Determine the (X, Y) coordinate at the center of the cell enclosing the given text.  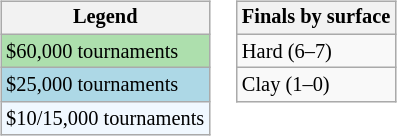
Legend (105, 18)
$60,000 tournaments (105, 51)
$25,000 tournaments (105, 85)
$10/15,000 tournaments (105, 119)
Hard (6–7) (316, 51)
Clay (1–0) (316, 85)
Finals by surface (316, 18)
